From the cell containing the given text, extract its center point as [X, Y] coordinate. 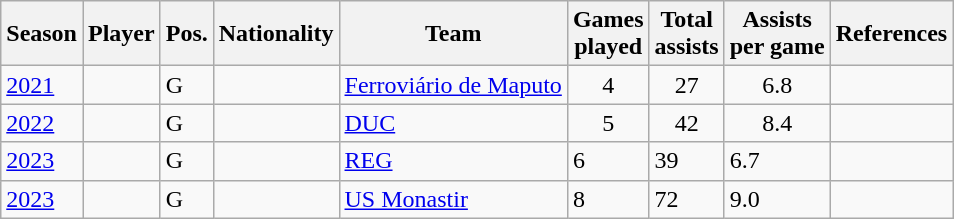
Pos. [186, 34]
39 [686, 161]
6.7 [777, 161]
42 [686, 123]
Nationality [276, 34]
8.4 [777, 123]
Gamesplayed [608, 34]
4 [608, 85]
References [892, 34]
Season [42, 34]
72 [686, 199]
5 [608, 123]
Team [453, 34]
9.0 [777, 199]
2022 [42, 123]
REG [453, 161]
27 [686, 85]
DUC [453, 123]
Ferroviário de Maputo [453, 85]
6 [608, 161]
Player [121, 34]
6.8 [777, 85]
US Monastir [453, 199]
Assistsper game [777, 34]
2021 [42, 85]
Totalassists [686, 34]
8 [608, 199]
